Extract the (x, y) coordinate from the center of the cell holding the provided text.  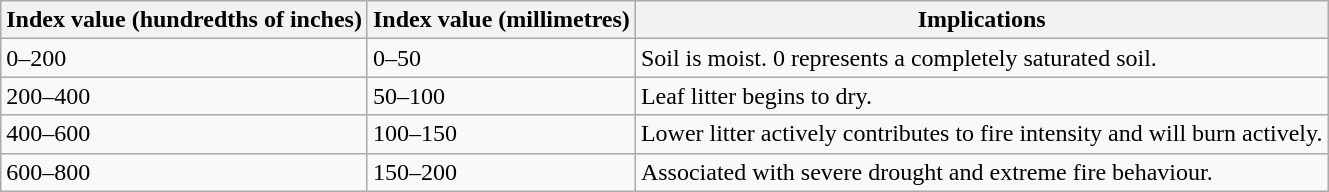
Implications (982, 20)
150–200 (501, 172)
100–150 (501, 134)
Lower litter actively contributes to fire intensity and will burn actively. (982, 134)
Index value (millimetres) (501, 20)
600–800 (184, 172)
Leaf litter begins to dry. (982, 96)
Associated with severe drought and extreme fire behaviour. (982, 172)
200–400 (184, 96)
50–100 (501, 96)
Soil is moist. 0 represents a completely saturated soil. (982, 58)
0–50 (501, 58)
Index value (hundredths of inches) (184, 20)
0–200 (184, 58)
400–600 (184, 134)
